Output the [X, Y] coordinate of the center of the cell containing the given text.  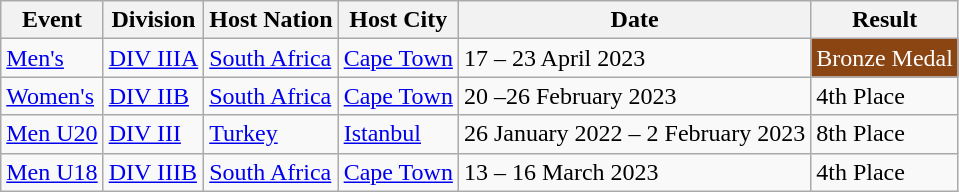
17 – 23 April 2023 [634, 58]
Result [885, 20]
Men's [52, 58]
DIV IIB [154, 96]
Event [52, 20]
Date [634, 20]
Women's [52, 96]
Division [154, 20]
Men U20 [52, 134]
Turkey [271, 134]
8th Place [885, 134]
Host City [398, 20]
20 –26 February 2023 [634, 96]
26 January 2022 – 2 February 2023 [634, 134]
Istanbul [398, 134]
DIV IIIA [154, 58]
Men U18 [52, 172]
DIV IIIB [154, 172]
Bronze Medal [885, 58]
13 – 16 March 2023 [634, 172]
DIV III [154, 134]
Host Nation [271, 20]
